Provide the (X, Y) coordinate of the cell's center where the given text is located.  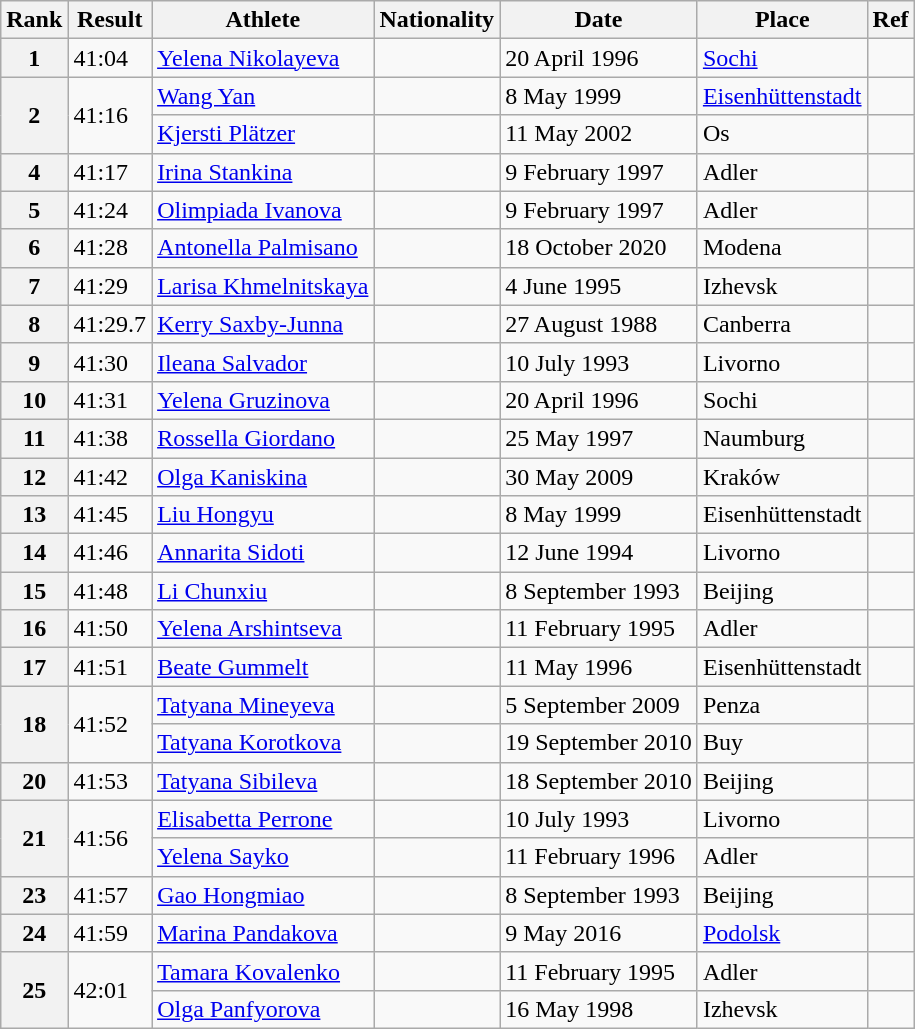
Os (782, 134)
Tatyana Mineyeva (263, 705)
24 (34, 933)
Ref (890, 20)
41:57 (110, 895)
4 June 1995 (599, 286)
41:48 (110, 591)
41:28 (110, 248)
Elisabetta Perrone (263, 819)
41:50 (110, 629)
Place (782, 20)
Olimpiada Ivanova (263, 210)
41:29.7 (110, 324)
Date (599, 20)
10 (34, 400)
18 September 2010 (599, 781)
Canberra (782, 324)
23 (34, 895)
41:46 (110, 553)
Tatyana Korotkova (263, 743)
7 (34, 286)
15 (34, 591)
Yelena Gruzinova (263, 400)
Olga Kaniskina (263, 477)
Yelena Sayko (263, 857)
16 (34, 629)
Kjersti Plätzer (263, 134)
41:45 (110, 515)
Larisa Khmelnitskaya (263, 286)
11 May 1996 (599, 667)
2 (34, 115)
41:16 (110, 115)
6 (34, 248)
Athlete (263, 20)
Ileana Salvador (263, 362)
11 February 1996 (599, 857)
Modena (782, 248)
41:51 (110, 667)
Buy (782, 743)
Tamara Kovalenko (263, 971)
17 (34, 667)
1 (34, 58)
20 (34, 781)
Result (110, 20)
Rank (34, 20)
Kraków (782, 477)
12 (34, 477)
41:53 (110, 781)
12 June 1994 (599, 553)
18 October 2020 (599, 248)
9 May 2016 (599, 933)
41:52 (110, 724)
27 August 1988 (599, 324)
Nationality (437, 20)
41:31 (110, 400)
Tatyana Sibileva (263, 781)
Liu Hongyu (263, 515)
21 (34, 838)
16 May 1998 (599, 1009)
13 (34, 515)
Naumburg (782, 438)
41:38 (110, 438)
Olga Panfyorova (263, 1009)
25 May 1997 (599, 438)
Rossella Giordano (263, 438)
18 (34, 724)
19 September 2010 (599, 743)
Marina Pandakova (263, 933)
Kerry Saxby-Junna (263, 324)
Penza (782, 705)
Yelena Arshintseva (263, 629)
Annarita Sidoti (263, 553)
5 September 2009 (599, 705)
41:42 (110, 477)
Gao Hongmiao (263, 895)
Irina Stankina (263, 172)
Podolsk (782, 933)
41:30 (110, 362)
11 (34, 438)
Wang Yan (263, 96)
Li Chunxiu (263, 591)
11 May 2002 (599, 134)
14 (34, 553)
25 (34, 990)
42:01 (110, 990)
41:29 (110, 286)
30 May 2009 (599, 477)
9 (34, 362)
41:17 (110, 172)
41:59 (110, 933)
5 (34, 210)
8 (34, 324)
Yelena Nikolayeva (263, 58)
Beate Gummelt (263, 667)
4 (34, 172)
41:04 (110, 58)
41:24 (110, 210)
41:56 (110, 838)
Antonella Palmisano (263, 248)
